Return the [x, y] coordinate for the center point of the cell that contains the specified text.  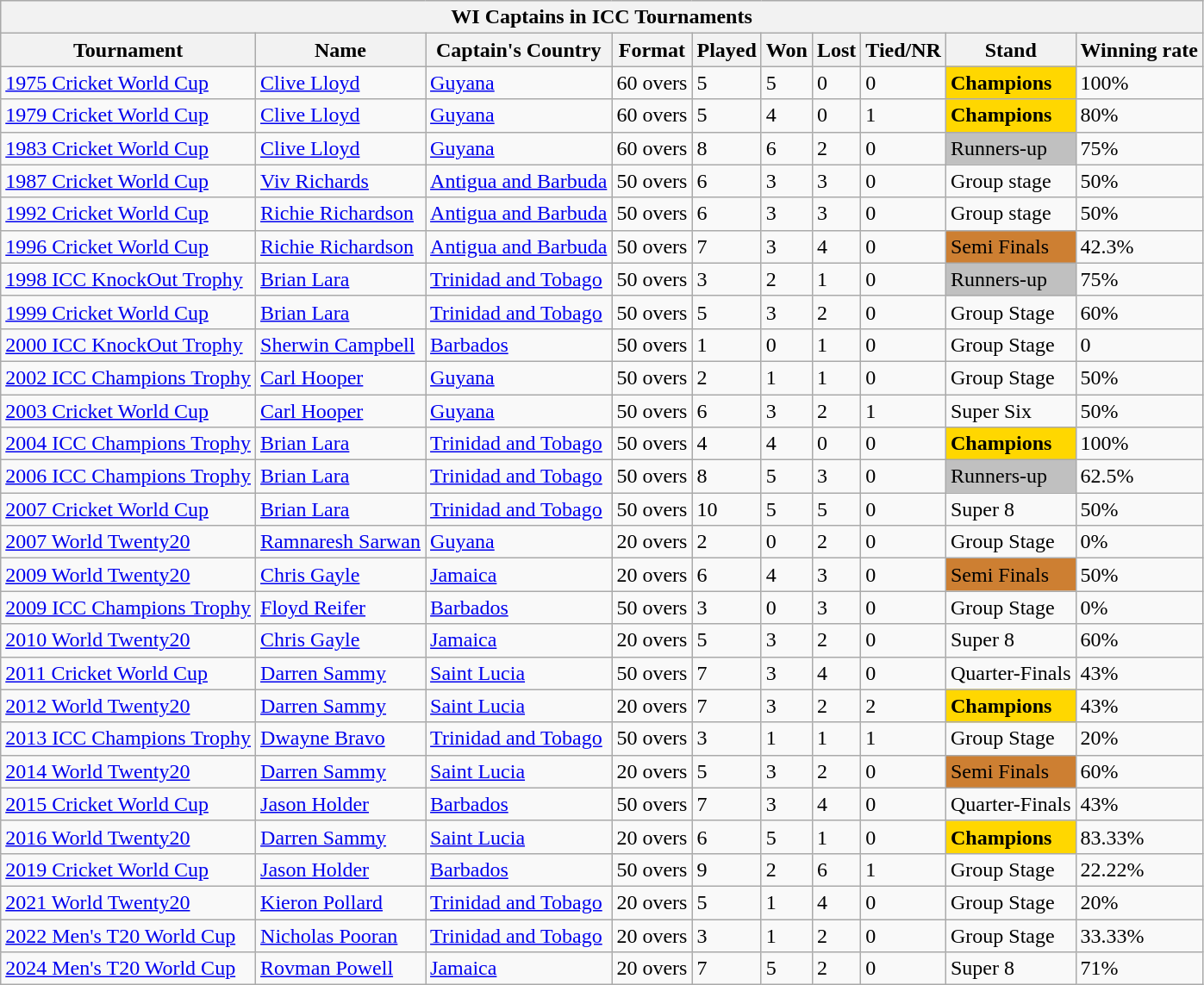
2022 Men's T20 World Cup [128, 935]
10 [727, 509]
Stand [1010, 50]
Played [727, 50]
1998 ICC KnockOut Trophy [128, 279]
Name [341, 50]
Winning rate [1139, 50]
Ramnaresh Sarwan [341, 542]
Tournament [128, 50]
2010 World Twenty20 [128, 640]
62.5% [1139, 477]
2012 World Twenty20 [128, 706]
1992 Cricket World Cup [128, 214]
Rovman Powell [341, 969]
Captain's Country [519, 50]
2009 ICC Champions Trophy [128, 608]
2014 World Twenty20 [128, 771]
2007 Cricket World Cup [128, 509]
42.3% [1139, 246]
WI Captains in ICC Tournaments [602, 17]
Nicholas Pooran [341, 935]
Tied/NR [903, 50]
Floyd Reifer [341, 608]
71% [1139, 969]
Dwayne Bravo [341, 739]
83.33% [1139, 837]
33.33% [1139, 935]
9 [727, 870]
Format [652, 50]
2006 ICC Champions Trophy [128, 477]
2019 Cricket World Cup [128, 870]
1999 Cricket World Cup [128, 312]
2015 Cricket World Cup [128, 804]
2007 World Twenty20 [128, 542]
1975 Cricket World Cup [128, 83]
2013 ICC Champions Trophy [128, 739]
2004 ICC Champions Trophy [128, 444]
2011 Cricket World Cup [128, 673]
Kieron Pollard [341, 902]
80% [1139, 115]
2024 Men's T20 World Cup [128, 969]
Won [786, 50]
Super Six [1010, 411]
2009 World Twenty20 [128, 575]
Lost [836, 50]
2016 World Twenty20 [128, 837]
1996 Cricket World Cup [128, 246]
1983 Cricket World Cup [128, 148]
Viv Richards [341, 181]
1987 Cricket World Cup [128, 181]
1979 Cricket World Cup [128, 115]
2000 ICC KnockOut Trophy [128, 345]
2002 ICC Champions Trophy [128, 377]
2003 Cricket World Cup [128, 411]
Sherwin Campbell [341, 345]
22.22% [1139, 870]
2021 World Twenty20 [128, 902]
